From the cell containing the given text, extract its center point as (X, Y) coordinate. 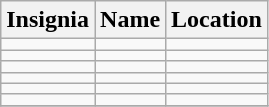
Location (217, 20)
Name (130, 20)
Insignia (48, 20)
